Provide the (x, y) coordinate of the cell's center where the given text is located.  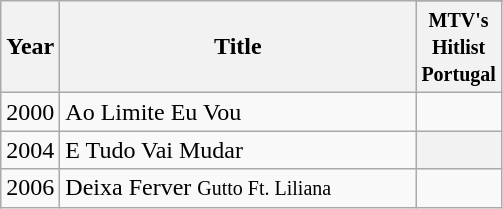
E Tudo Vai Mudar (238, 150)
Year (30, 47)
2000 (30, 112)
Title (238, 47)
2004 (30, 150)
MTV's Hitlist Portugal (458, 47)
2006 (30, 188)
Deixa Ferver Gutto Ft. Liliana (238, 188)
Ao Limite Eu Vou (238, 112)
